Pinpoint the cell where the given text exists, returning its [x, y] midpoint coordinate. 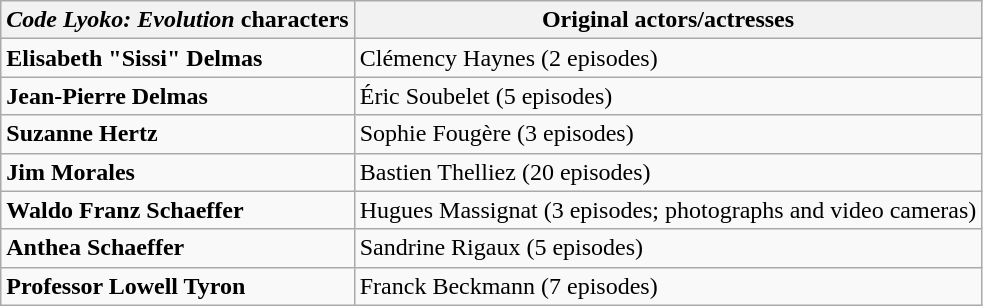
Code Lyoko: Evolution characters [178, 20]
Bastien Thelliez (20 episodes) [668, 172]
Waldo Franz Schaeffer [178, 210]
Original actors/actresses [668, 20]
Sandrine Rigaux (5 episodes) [668, 248]
Hugues Massignat (3 episodes; photographs and video cameras) [668, 210]
Professor Lowell Tyron [178, 286]
Éric Soubelet (5 episodes) [668, 96]
Jean-Pierre Delmas [178, 96]
Elisabeth "Sissi" Delmas [178, 58]
Anthea Schaeffer [178, 248]
Jim Morales [178, 172]
Sophie Fougère (3 episodes) [668, 134]
Clémency Haynes (2 episodes) [668, 58]
Franck Beckmann (7 episodes) [668, 286]
Suzanne Hertz [178, 134]
